Return the [X, Y] coordinate for the center point of the cell that contains the specified text.  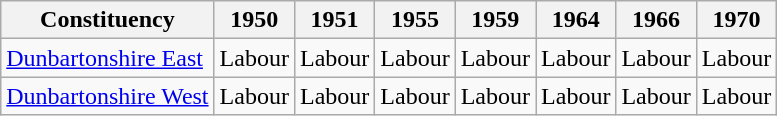
Constituency [108, 20]
1951 [334, 20]
Dunbartonshire East [108, 58]
1959 [495, 20]
1964 [576, 20]
1966 [656, 20]
1970 [736, 20]
Dunbartonshire West [108, 96]
1950 [254, 20]
1955 [415, 20]
